Return [X, Y] of the center of cell containing provided text 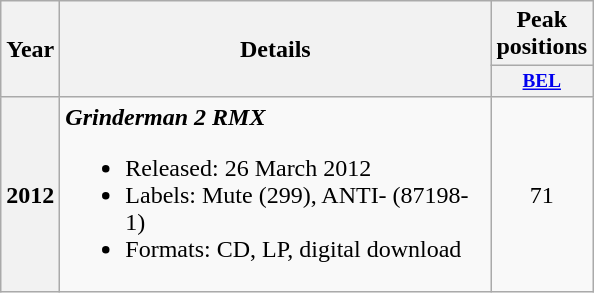
BEL [542, 82]
2012 [30, 194]
71 [542, 194]
Peak positions [542, 34]
Grinderman 2 RMXReleased: 26 March 2012Labels: Mute (299), ANTI- (87198-1)Formats: CD, LP, digital download [276, 194]
Details [276, 50]
Year [30, 50]
